Detect which cell encompasses the target text, then output its (X, Y) center coordinate. 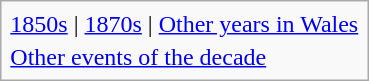
Other events of the decade (184, 57)
1850s | 1870s | Other years in Wales (184, 24)
